Search for the cell housing the specified text and yield its (x, y) center coordinate. 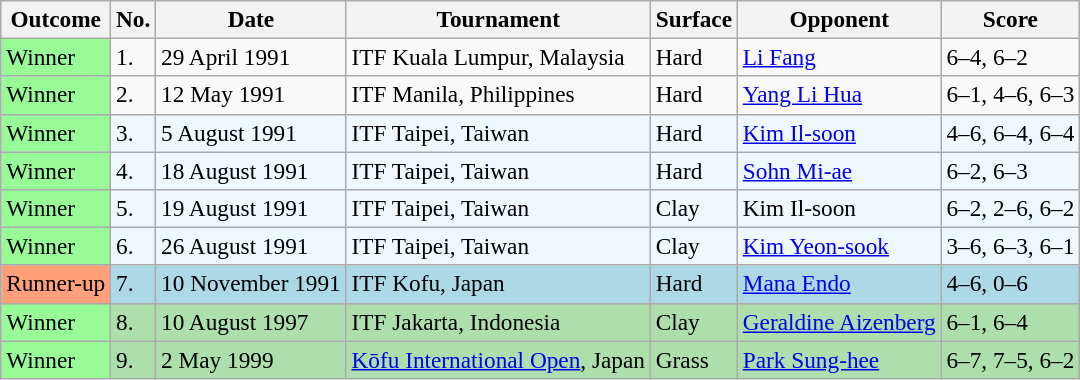
6–1, 4–6, 6–3 (1010, 95)
10 August 1997 (251, 322)
Runner-up (56, 284)
2. (134, 95)
ITF Kofu, Japan (498, 284)
6–1, 6–4 (1010, 322)
3. (134, 133)
Yang Li Hua (839, 95)
9. (134, 359)
ITF Manila, Philippines (498, 95)
5 August 1991 (251, 133)
7. (134, 284)
12 May 1991 (251, 95)
Sohn Mi-ae (839, 170)
ITF Kuala Lumpur, Malaysia (498, 57)
5. (134, 208)
Park Sung-hee (839, 359)
ITF Jakarta, Indonesia (498, 322)
No. (134, 19)
4–6, 6–4, 6–4 (1010, 133)
Tournament (498, 19)
Score (1010, 19)
6–2, 6–3 (1010, 170)
19 August 1991 (251, 208)
3–6, 6–3, 6–1 (1010, 246)
10 November 1991 (251, 284)
Grass (694, 359)
6–2, 2–6, 6–2 (1010, 208)
Li Fang (839, 57)
4–6, 0–6 (1010, 284)
Date (251, 19)
18 August 1991 (251, 170)
Surface (694, 19)
6–4, 6–2 (1010, 57)
Opponent (839, 19)
1. (134, 57)
4. (134, 170)
Kōfu International Open, Japan (498, 359)
Mana Endo (839, 284)
8. (134, 322)
2 May 1999 (251, 359)
6–7, 7–5, 6–2 (1010, 359)
Geraldine Aizenberg (839, 322)
26 August 1991 (251, 246)
29 April 1991 (251, 57)
Kim Yeon-sook (839, 246)
Outcome (56, 19)
6. (134, 246)
